Capture the cell that displays the provided text and extract its [X, Y] central coordinate. 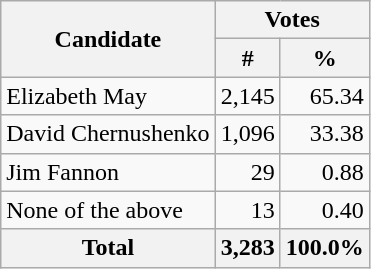
# [248, 58]
Candidate [108, 39]
Total [108, 248]
Votes [292, 20]
Jim Fannon [108, 172]
33.38 [324, 134]
None of the above [108, 210]
65.34 [324, 96]
29 [248, 172]
% [324, 58]
Elizabeth May [108, 96]
David Chernushenko [108, 134]
1,096 [248, 134]
13 [248, 210]
0.88 [324, 172]
0.40 [324, 210]
3,283 [248, 248]
2,145 [248, 96]
100.0% [324, 248]
